For the text-containing cell, return its midpoint in [X, Y] coordinate format. 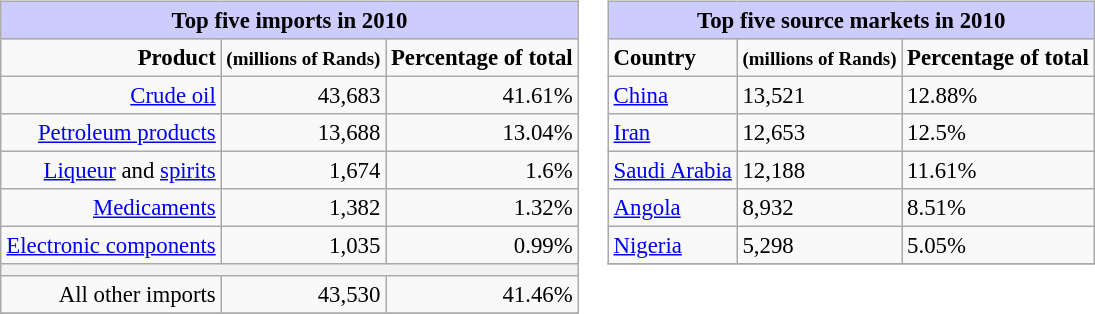
5,298 [820, 246]
Nigeria [672, 246]
1,674 [304, 171]
1.32% [482, 208]
8.51% [998, 208]
Top five imports in 2010 [290, 20]
Crude oil [111, 95]
1.6% [482, 171]
1,035 [304, 246]
Product [111, 58]
8,932 [820, 208]
43,530 [304, 294]
Saudi Arabia [672, 171]
1,382 [304, 208]
12,188 [820, 171]
41.61% [482, 95]
0.99% [482, 246]
41.46% [482, 294]
43,683 [304, 95]
13.04% [482, 133]
12.5% [998, 133]
Electronic components [111, 246]
Medicaments [111, 208]
Top five source markets in 2010 [851, 20]
Angola [672, 208]
China [672, 95]
13,521 [820, 95]
5.05% [998, 246]
12,653 [820, 133]
12.88% [998, 95]
Country [672, 58]
All other imports [111, 294]
Iran [672, 133]
Liqueur and spirits [111, 171]
11.61% [998, 171]
13,688 [304, 133]
Petroleum products [111, 133]
